Search for the cell housing the specified text and yield its [x, y] center coordinate. 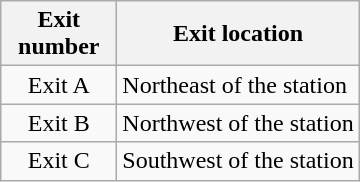
Exit location [238, 34]
Exit B [59, 123]
Southwest of the station [238, 161]
Northeast of the station [238, 85]
Exit C [59, 161]
Northwest of the station [238, 123]
Exit number [59, 34]
Exit A [59, 85]
